Output the [x, y] coordinate of the center of the cell containing the given text.  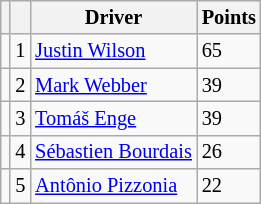
3 [20, 118]
65 [229, 51]
Driver [114, 17]
5 [20, 186]
4 [20, 152]
22 [229, 186]
Points [229, 17]
2 [20, 85]
Sébastien Bourdais [114, 152]
1 [20, 51]
Tomáš Enge [114, 118]
Antônio Pizzonia [114, 186]
26 [229, 152]
Mark Webber [114, 85]
Justin Wilson [114, 51]
